Provide the (x, y) coordinate of the cell's center where the given text is located.  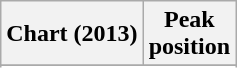
Peakposition (189, 34)
Chart (2013) (72, 34)
